For the text-containing cell, return its midpoint in [x, y] coordinate format. 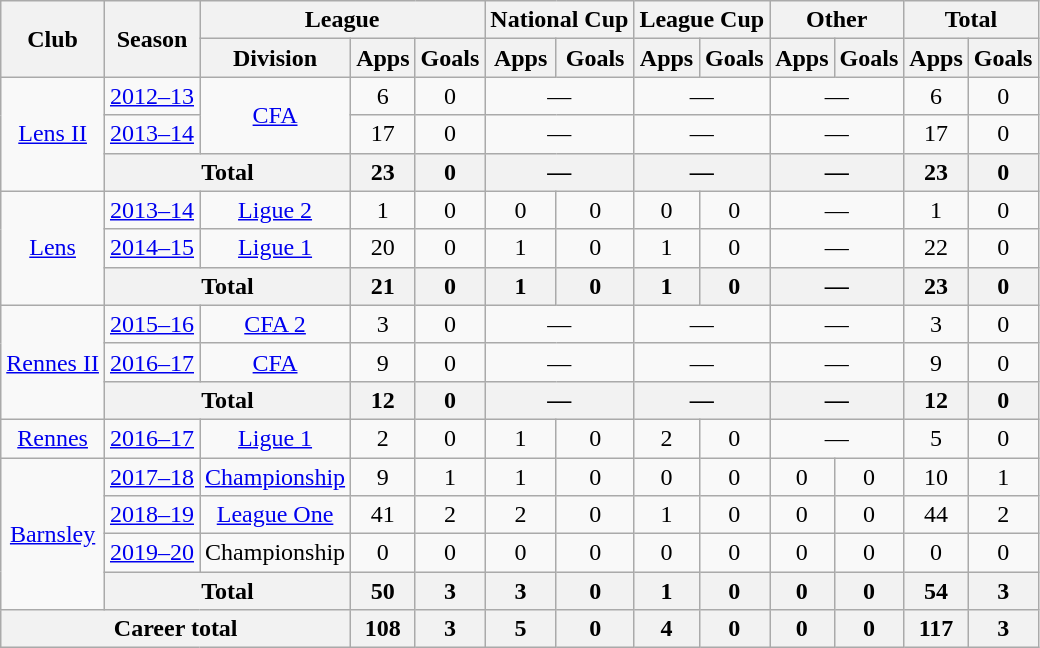
20 [383, 248]
44 [936, 515]
2017–18 [152, 477]
Other [837, 20]
2014–15 [152, 248]
117 [936, 629]
CFA 2 [276, 324]
League Cup [702, 20]
2012–13 [152, 96]
Rennes II [53, 362]
Lens II [53, 134]
Division [276, 58]
4 [666, 629]
21 [383, 286]
Rennes [53, 438]
22 [936, 248]
50 [383, 591]
Career total [176, 629]
Club [53, 39]
2015–16 [152, 324]
Lens [53, 248]
2018–19 [152, 515]
Ligue 2 [276, 210]
108 [383, 629]
41 [383, 515]
10 [936, 477]
Barnsley [53, 534]
League [342, 20]
National Cup [560, 20]
Season [152, 39]
2019–20 [152, 553]
League One [276, 515]
54 [936, 591]
